Find where the given text appears and provide that cell's center as (x, y) coordinate. 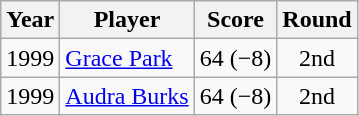
Grace Park (127, 58)
Year (30, 20)
Round (317, 20)
Score (236, 20)
Audra Burks (127, 96)
Player (127, 20)
